Output the (X, Y) coordinate of the center of the cell containing the given text.  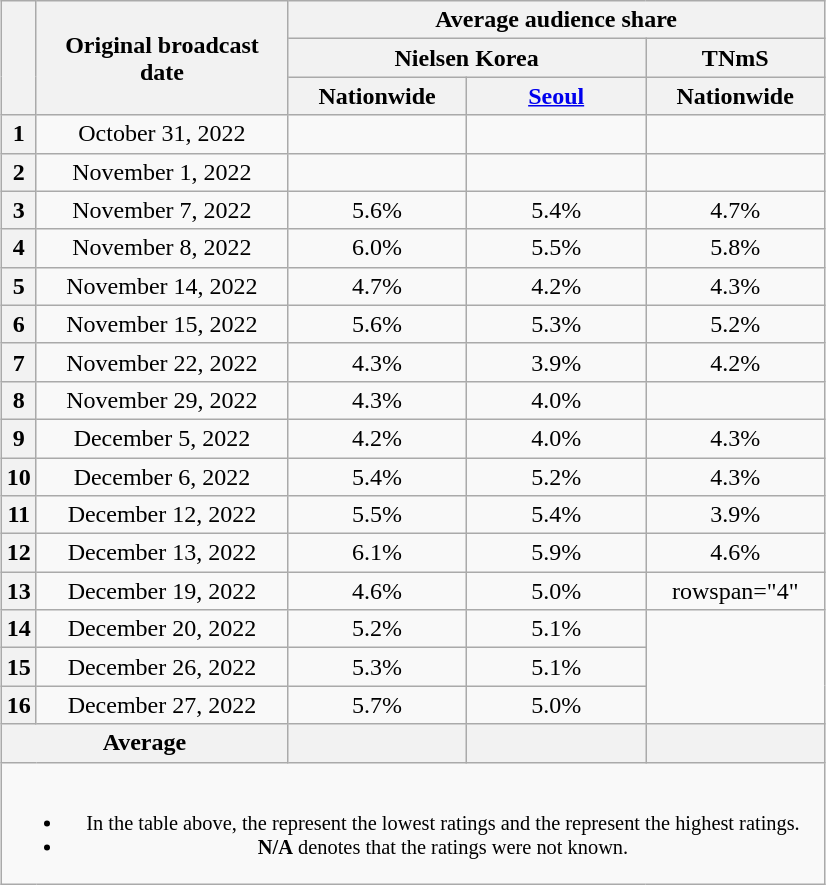
Seoul (556, 96)
11 (18, 515)
rowspan="4" (736, 591)
TNmS (736, 58)
8 (18, 400)
Nielsen Korea (467, 58)
December 12, 2022 (162, 515)
December 13, 2022 (162, 553)
November 14, 2022 (162, 286)
5.8% (736, 248)
December 5, 2022 (162, 438)
December 19, 2022 (162, 591)
7 (18, 362)
December 26, 2022 (162, 667)
6.0% (378, 248)
5.9% (556, 553)
November 22, 2022 (162, 362)
December 27, 2022 (162, 705)
Average audience share (556, 20)
November 1, 2022 (162, 172)
December 6, 2022 (162, 477)
15 (18, 667)
6 (18, 324)
14 (18, 629)
Average (144, 743)
December 20, 2022 (162, 629)
November 8, 2022 (162, 248)
2 (18, 172)
November 15, 2022 (162, 324)
4 (18, 248)
Original broadcast date (162, 58)
October 31, 2022 (162, 134)
3 (18, 210)
November 29, 2022 (162, 400)
9 (18, 438)
1 (18, 134)
12 (18, 553)
16 (18, 705)
5.7% (378, 705)
In the table above, the represent the lowest ratings and the represent the highest ratings.N/A denotes that the ratings were not known. (413, 823)
6.1% (378, 553)
10 (18, 477)
5 (18, 286)
13 (18, 591)
November 7, 2022 (162, 210)
